Scan for the cell matching the given text and deliver its [X, Y] coordinate at center. 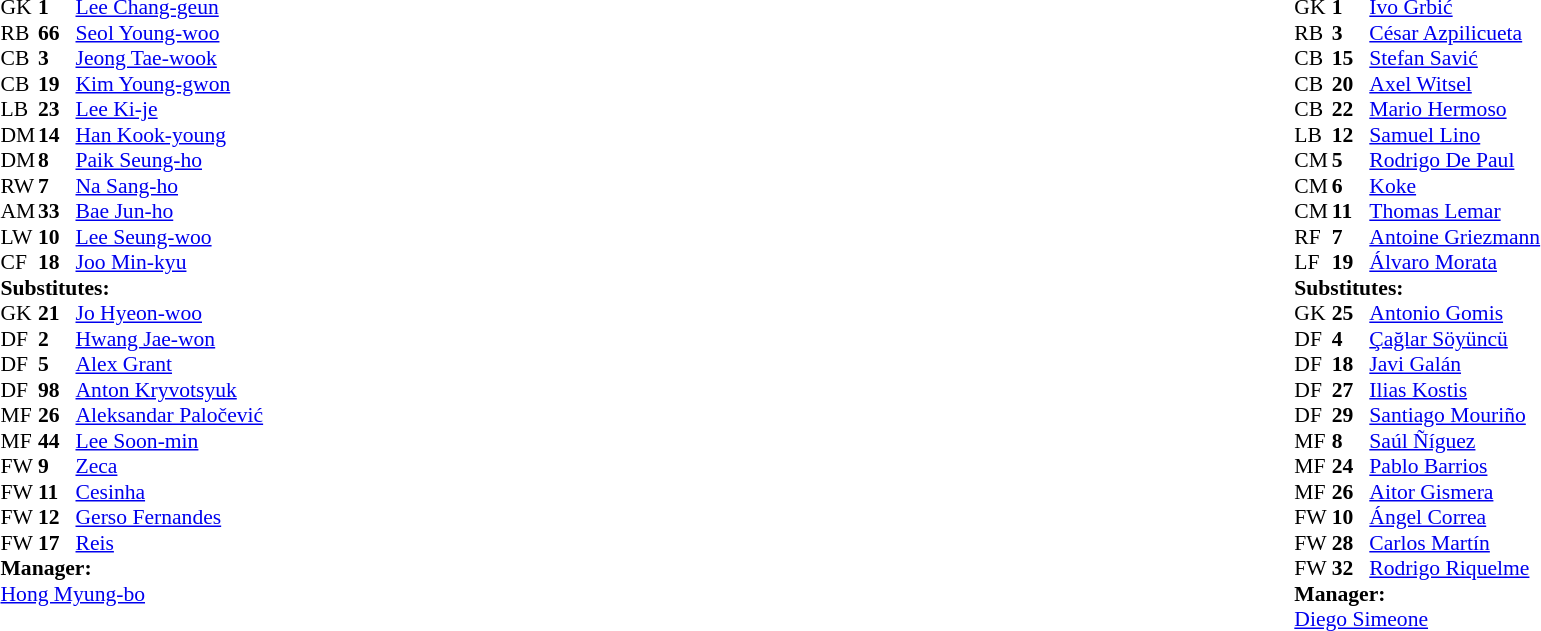
Paik Seung-ho [170, 161]
Lee Seung-woo [170, 237]
CF [19, 263]
Jeong Tae-wook [170, 59]
9 [57, 467]
14 [57, 135]
Joo Min-kyu [170, 263]
Pablo Barrios [1454, 467]
Ilias Kostis [1454, 390]
Lee Ki-je [170, 109]
Na Sang-ho [170, 186]
32 [1351, 569]
Seol Young-woo [170, 33]
Koke [1454, 186]
98 [57, 390]
Han Kook-young [170, 135]
20 [1351, 84]
15 [1351, 59]
Bae Jun-ho [170, 211]
22 [1351, 109]
Çağlar Söyüncü [1454, 339]
Álvaro Morata [1454, 263]
Carlos Martín [1454, 543]
27 [1351, 390]
33 [57, 211]
Thomas Lemar [1454, 211]
RW [19, 186]
24 [1351, 467]
Samuel Lino [1454, 135]
LW [19, 237]
Hwang Jae-won [170, 339]
25 [1351, 313]
Aitor Gismera [1454, 492]
César Azpilicueta [1454, 33]
Alex Grant [170, 365]
Cesinha [170, 492]
Mario Hermoso [1454, 109]
Rodrigo Riquelme [1454, 569]
66 [57, 33]
Lee Soon-min [170, 441]
17 [57, 543]
LF [1313, 263]
Jo Hyeon-woo [170, 313]
RF [1313, 237]
Javi Galán [1454, 365]
Zeca [170, 467]
6 [1351, 186]
4 [1351, 339]
Reis [170, 543]
21 [57, 313]
Gerso Fernandes [170, 517]
Kim Young-gwon [170, 84]
Anton Kryvotsyuk [170, 390]
2 [57, 339]
Ángel Correa [1454, 517]
23 [57, 109]
Axel Witsel [1454, 84]
Hong Myung-bo [132, 594]
Aleksandar Paločević [170, 415]
Stefan Savić [1454, 59]
Saúl Ñíguez [1454, 441]
Rodrigo De Paul [1454, 161]
Antonio Gomis [1454, 313]
29 [1351, 415]
AM [19, 211]
28 [1351, 543]
Santiago Mouriño [1454, 415]
44 [57, 441]
Antoine Griezmann [1454, 237]
